Output the (x, y) coordinate of the center of the cell containing the given text.  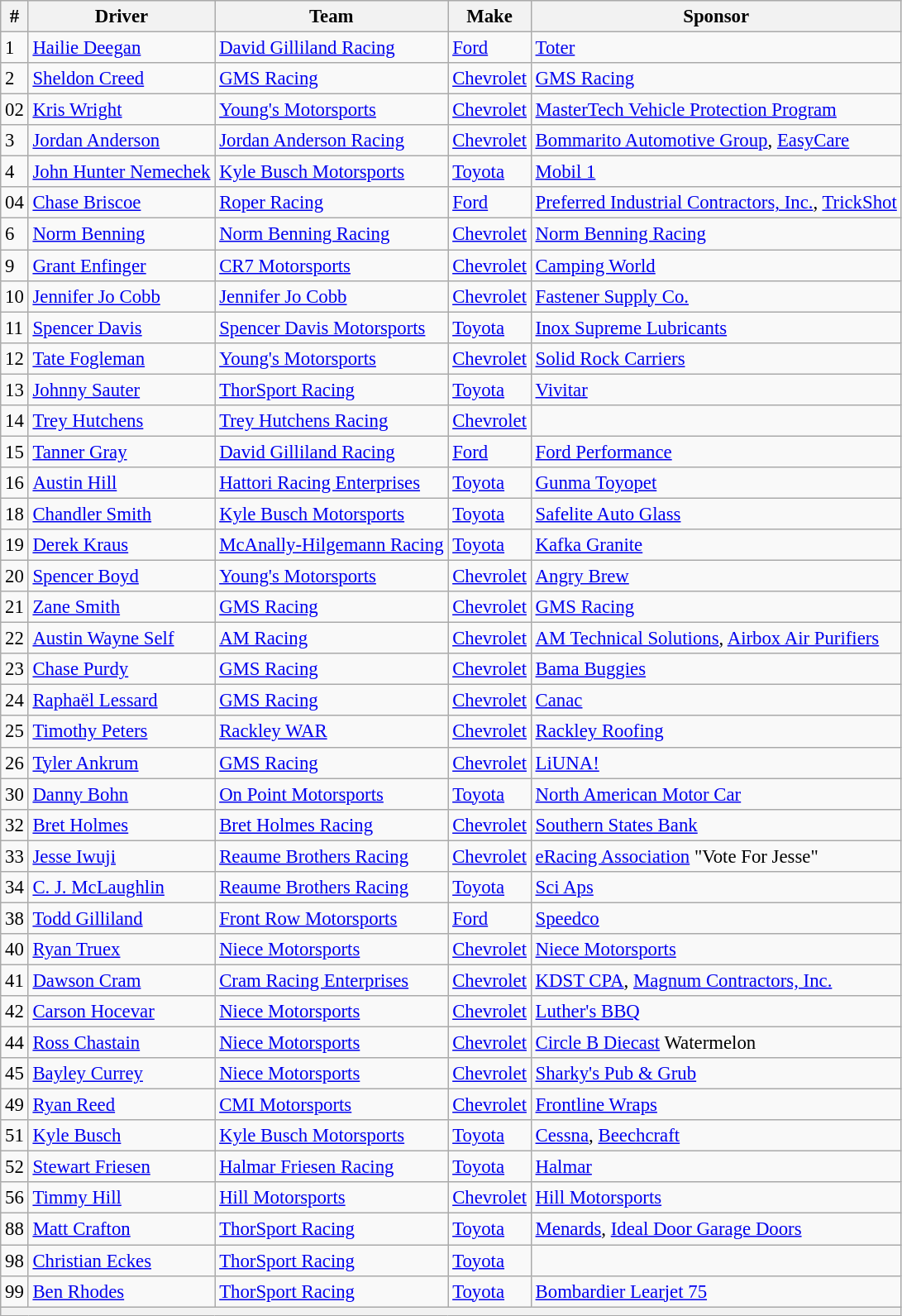
Zane Smith (122, 607)
Timmy Hill (122, 1199)
Vivitar (716, 390)
51 (15, 1136)
Grant Enfinger (122, 266)
42 (15, 1012)
On Point Motorsports (332, 794)
Jordan Anderson (122, 141)
Austin Wayne Self (122, 639)
98 (15, 1261)
Derek Kraus (122, 545)
Toter (716, 48)
6 (15, 234)
Southern States Bank (716, 825)
13 (15, 390)
Sheldon Creed (122, 79)
Todd Gilliland (122, 918)
99 (15, 1291)
John Hunter Nemechek (122, 172)
4 (15, 172)
Stewart Friesen (122, 1167)
Kris Wright (122, 110)
Halmar Friesen Racing (332, 1167)
Ryan Reed (122, 1105)
49 (15, 1105)
Spencer Davis (122, 328)
Cessna, Beechcraft (716, 1136)
MasterTech Vehicle Protection Program (716, 110)
Sponsor (716, 17)
52 (15, 1167)
KDST CPA, Magnum Contractors, Inc. (716, 980)
Jordan Anderson Racing (332, 141)
Make (489, 17)
Bama Buggies (716, 669)
Norm Benning (122, 234)
15 (15, 452)
Angry Brew (716, 577)
Preferred Industrial Contractors, Inc., TrickShot (716, 203)
Ben Rhodes (122, 1291)
Carson Hocevar (122, 1012)
34 (15, 888)
02 (15, 110)
33 (15, 856)
Team (332, 17)
Driver (122, 17)
Johnny Sauter (122, 390)
Ryan Truex (122, 950)
32 (15, 825)
25 (15, 732)
3 (15, 141)
Raphaël Lessard (122, 701)
Bayley Currey (122, 1074)
Sci Aps (716, 888)
Trey Hutchens (122, 421)
Jesse Iwuji (122, 856)
45 (15, 1074)
9 (15, 266)
2 (15, 79)
Camping World (716, 266)
21 (15, 607)
Chase Briscoe (122, 203)
56 (15, 1199)
Tyler Ankrum (122, 763)
Solid Rock Carriers (716, 358)
Inox Supreme Lubricants (716, 328)
18 (15, 514)
Front Row Motorsports (332, 918)
Mobil 1 (716, 172)
24 (15, 701)
Sharky's Pub & Grub (716, 1074)
11 (15, 328)
22 (15, 639)
14 (15, 421)
40 (15, 950)
41 (15, 980)
Speedco (716, 918)
Frontline Wraps (716, 1105)
Rackley WAR (332, 732)
Halmar (716, 1167)
12 (15, 358)
Bret Holmes Racing (332, 825)
AM Racing (332, 639)
Bret Holmes (122, 825)
Kyle Busch (122, 1136)
Chandler Smith (122, 514)
Canac (716, 701)
Ross Chastain (122, 1043)
Christian Eckes (122, 1261)
Timothy Peters (122, 732)
Luther's BBQ (716, 1012)
Bommarito Automotive Group, EasyCare (716, 141)
Fastener Supply Co. (716, 296)
# (15, 17)
Trey Hutchens Racing (332, 421)
16 (15, 483)
C. J. McLaughlin (122, 888)
CR7 Motorsports (332, 266)
Rackley Roofing (716, 732)
38 (15, 918)
North American Motor Car (716, 794)
Chase Purdy (122, 669)
Cram Racing Enterprises (332, 980)
10 (15, 296)
LiUNA! (716, 763)
McAnally-Hilgemann Racing (332, 545)
Matt Crafton (122, 1229)
Hattori Racing Enterprises (332, 483)
Hailie Deegan (122, 48)
eRacing Association "Vote For Jesse" (716, 856)
Tanner Gray (122, 452)
AM Technical Solutions, Airbox Air Purifiers (716, 639)
Spencer Davis Motorsports (332, 328)
19 (15, 545)
26 (15, 763)
88 (15, 1229)
Circle B Diecast Watermelon (716, 1043)
04 (15, 203)
1 (15, 48)
Bombardier Learjet 75 (716, 1291)
Dawson Cram (122, 980)
CMI Motorsports (332, 1105)
23 (15, 669)
20 (15, 577)
Tate Fogleman (122, 358)
Danny Bohn (122, 794)
44 (15, 1043)
Spencer Boyd (122, 577)
Gunma Toyopet (716, 483)
Kafka Granite (716, 545)
Austin Hill (122, 483)
Ford Performance (716, 452)
Roper Racing (332, 203)
Safelite Auto Glass (716, 514)
Menards, Ideal Door Garage Doors (716, 1229)
30 (15, 794)
